Scan for the cell matching the given text and deliver its [x, y] coordinate at center. 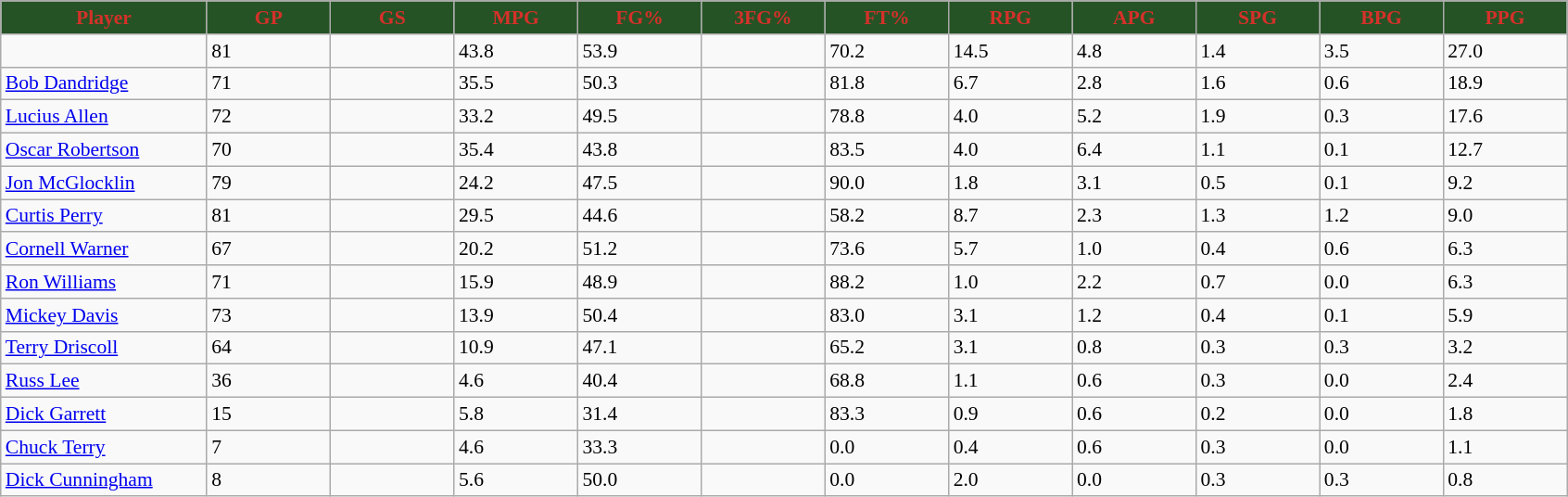
50.3 [639, 83]
MPG [515, 18]
1.9 [1257, 117]
5.9 [1505, 315]
5.8 [515, 414]
67 [269, 249]
50.0 [639, 480]
49.5 [639, 117]
Chuck Terry [104, 447]
Bob Dandridge [104, 83]
GS [393, 18]
50.4 [639, 315]
31.4 [639, 414]
8 [269, 480]
15 [269, 414]
24.2 [515, 183]
0.7 [1257, 282]
83.5 [886, 150]
10.9 [515, 348]
Player [104, 18]
64 [269, 348]
47.5 [639, 183]
3FG% [764, 18]
81.8 [886, 83]
1.3 [1257, 216]
5.2 [1134, 117]
Terry Driscoll [104, 348]
88.2 [886, 282]
Lucius Allen [104, 117]
51.2 [639, 249]
35.5 [515, 83]
27.0 [1505, 51]
FT% [886, 18]
0.9 [1010, 414]
Mickey Davis [104, 315]
44.6 [639, 216]
9.2 [1505, 183]
SPG [1257, 18]
5.6 [515, 480]
33.3 [639, 447]
0.2 [1257, 414]
35.4 [515, 150]
5.7 [1010, 249]
70 [269, 150]
68.8 [886, 381]
14.5 [1010, 51]
79 [269, 183]
29.5 [515, 216]
7 [269, 447]
83.3 [886, 414]
17.6 [1505, 117]
8.7 [1010, 216]
Ron Williams [104, 282]
2.8 [1134, 83]
3.5 [1381, 51]
12.7 [1505, 150]
GP [269, 18]
73.6 [886, 249]
2.4 [1505, 381]
78.8 [886, 117]
15.9 [515, 282]
20.2 [515, 249]
18.9 [1505, 83]
Russ Lee [104, 381]
73 [269, 315]
2.0 [1010, 480]
Curtis Perry [104, 216]
Cornell Warner [104, 249]
1.6 [1257, 83]
6.4 [1134, 150]
2.2 [1134, 282]
40.4 [639, 381]
83.0 [886, 315]
65.2 [886, 348]
70.2 [886, 51]
6.7 [1010, 83]
47.1 [639, 348]
APG [1134, 18]
RPG [1010, 18]
Oscar Robertson [104, 150]
9.0 [1505, 216]
Jon McGlocklin [104, 183]
Dick Garrett [104, 414]
48.9 [639, 282]
0.5 [1257, 183]
BPG [1381, 18]
PPG [1505, 18]
90.0 [886, 183]
4.8 [1134, 51]
72 [269, 117]
Dick Cunningham [104, 480]
3.2 [1505, 348]
13.9 [515, 315]
53.9 [639, 51]
1.4 [1257, 51]
36 [269, 381]
33.2 [515, 117]
2.3 [1134, 216]
58.2 [886, 216]
FG% [639, 18]
